Capture the cell that displays the provided text and extract its [x, y] central coordinate. 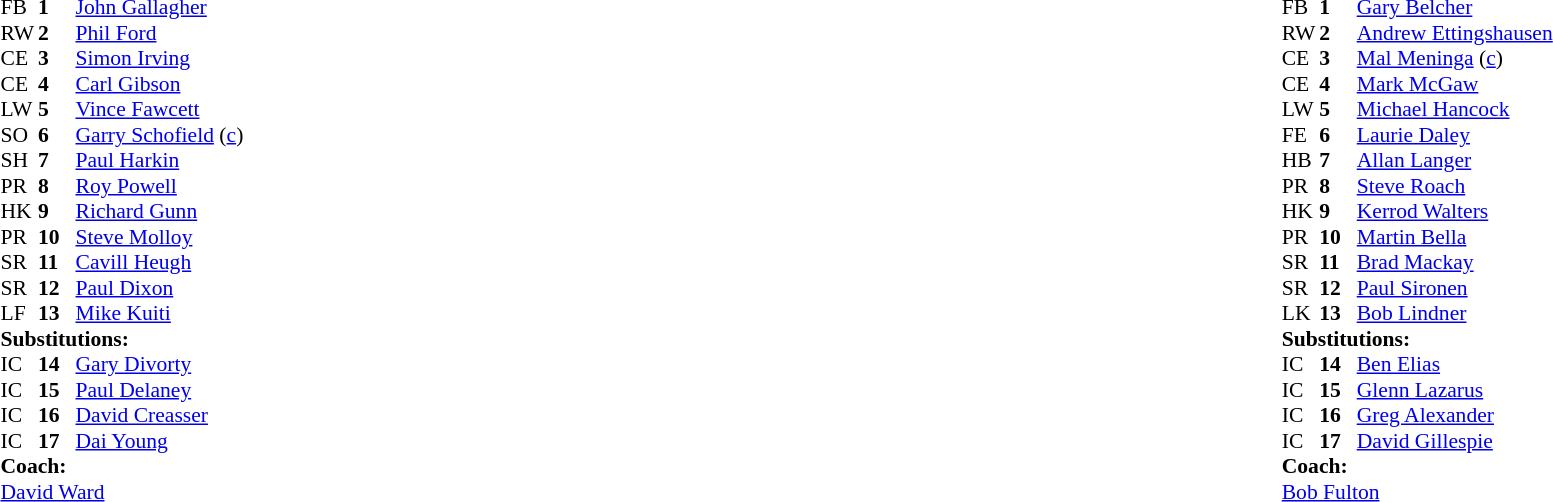
Michael Hancock [1455, 109]
Ben Elias [1455, 365]
David Gillespie [1455, 441]
LF [19, 313]
Paul Dixon [160, 288]
Paul Harkin [160, 161]
Steve Molloy [160, 237]
Andrew Ettingshausen [1455, 33]
Martin Bella [1455, 237]
David Creasser [160, 415]
Simon Irving [160, 59]
Mal Meninga (c) [1455, 59]
Steve Roach [1455, 186]
Cavill Heugh [160, 263]
Roy Powell [160, 186]
Mark McGaw [1455, 84]
Glenn Lazarus [1455, 390]
Mike Kuiti [160, 313]
Carl Gibson [160, 84]
Phil Ford [160, 33]
Garry Schofield (c) [160, 135]
Paul Sironen [1455, 288]
Vince Fawcett [160, 109]
Allan Langer [1455, 161]
Dai Young [160, 441]
LK [1301, 313]
Greg Alexander [1455, 415]
FE [1301, 135]
Paul Delaney [160, 390]
SO [19, 135]
Bob Lindner [1455, 313]
Gary Divorty [160, 365]
Brad Mackay [1455, 263]
SH [19, 161]
Laurie Daley [1455, 135]
Kerrod Walters [1455, 211]
HB [1301, 161]
Richard Gunn [160, 211]
